Capture the cell that displays the provided text and extract its (X, Y) central coordinate. 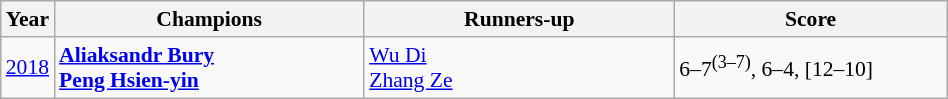
2018 (28, 68)
Aliaksandr Bury Peng Hsien-yin (209, 68)
Score (810, 19)
6–7(3–7), 6–4, [12–10] (810, 68)
Year (28, 19)
Champions (209, 19)
Runners-up (519, 19)
Wu Di Zhang Ze (519, 68)
